For the text-containing cell, return its midpoint in (X, Y) coordinate format. 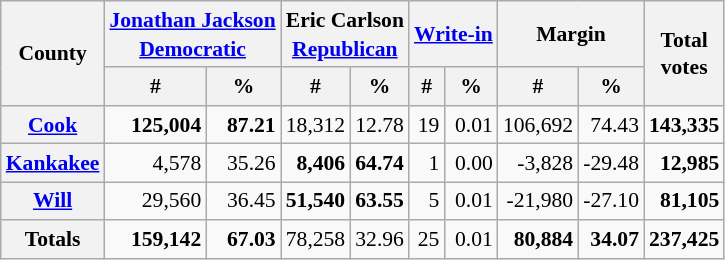
36.45 (243, 201)
51,540 (316, 201)
19 (426, 125)
34.07 (611, 239)
74.43 (611, 125)
32.96 (380, 239)
25 (426, 239)
-21,980 (538, 201)
Eric CarlsonRepublican (345, 34)
12,985 (684, 163)
237,425 (684, 239)
18,312 (316, 125)
87.21 (243, 125)
106,692 (538, 125)
-27.10 (611, 201)
Will (53, 201)
12.78 (380, 125)
67.03 (243, 239)
8,406 (316, 163)
143,335 (684, 125)
81,105 (684, 201)
Kankakee (53, 163)
4,578 (155, 163)
63.55 (380, 201)
Totalvotes (684, 53)
125,004 (155, 125)
5 (426, 201)
0.00 (470, 163)
159,142 (155, 239)
64.74 (380, 163)
Jonathan JacksonDemocratic (192, 34)
County (53, 53)
Write-in (454, 34)
-29.48 (611, 163)
-3,828 (538, 163)
1 (426, 163)
29,560 (155, 201)
35.26 (243, 163)
Margin (571, 34)
78,258 (316, 239)
80,884 (538, 239)
Totals (53, 239)
Cook (53, 125)
